Return [X, Y] of the center of cell containing provided text 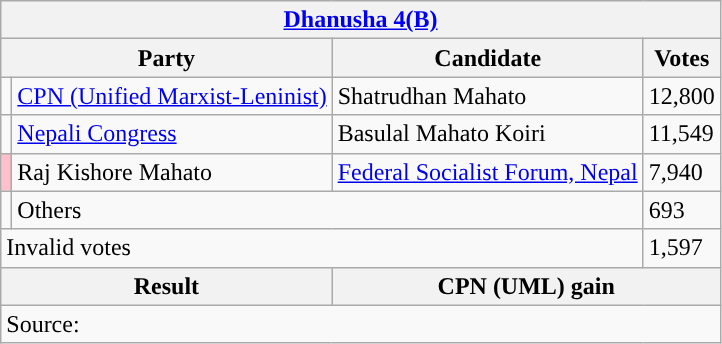
Result [166, 286]
Party [166, 58]
12,800 [682, 96]
Invalid votes [322, 248]
Others [328, 210]
Dhanusha 4(B) [361, 20]
Federal Socialist Forum, Nepal [488, 172]
Votes [682, 58]
693 [682, 210]
7,940 [682, 172]
Basulal Mahato Koiri [488, 134]
CPN (Unified Marxist-Leninist) [172, 96]
11,549 [682, 134]
Candidate [488, 58]
CPN (UML) gain [526, 286]
Source: [361, 324]
1,597 [682, 248]
Nepali Congress [172, 134]
Raj Kishore Mahato [172, 172]
Shatrudhan Mahato [488, 96]
